Return the [x, y] coordinate for the center point of the cell that contains the specified text.  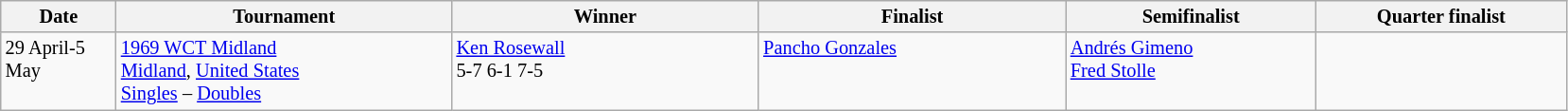
Finalist [912, 16]
Semifinalist [1192, 16]
Ken Rosewall5-7 6-1 7-5 [605, 71]
Date [59, 16]
Pancho Gonzales [912, 71]
1969 WCT Midland Midland, United StatesSingles – Doubles [284, 71]
Quarter finalist [1441, 16]
Winner [605, 16]
29 April-5 May [59, 71]
Andrés Gimeno Fred Stolle [1192, 71]
Tournament [284, 16]
